Return the [x, y] coordinate for the center point of the cell that contains the specified text.  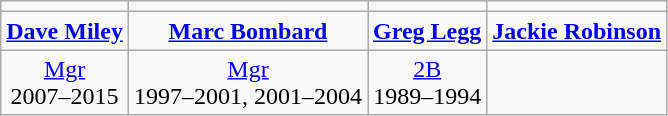
Mgr 1997–2001, 2001–2004 [248, 82]
Marc Bombard [248, 31]
Jackie Robinson [577, 31]
2B 1989–1994 [428, 82]
Greg Legg [428, 31]
Mgr 2007–2015 [65, 82]
Dave Miley [65, 31]
